Pinpoint the cell where the given text exists, returning its [x, y] midpoint coordinate. 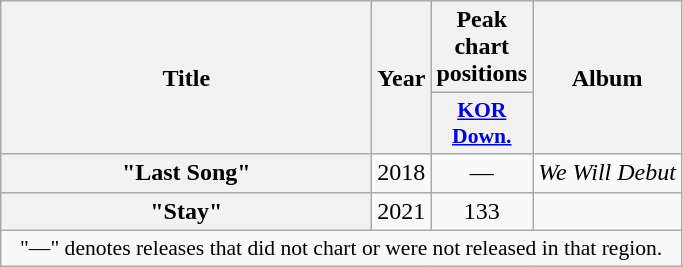
Year [402, 78]
Album [608, 78]
133 [482, 211]
— [482, 173]
We Will Debut [608, 173]
Peak chart positions [482, 47]
"—" denotes releases that did not chart or were not released in that region. [342, 248]
"Last Song" [186, 173]
KORDown. [482, 124]
Title [186, 78]
2018 [402, 173]
2021 [402, 211]
"Stay" [186, 211]
